For the text-containing cell, return its midpoint in (x, y) coordinate format. 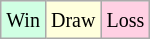
Draw (72, 20)
Loss (126, 20)
Win (24, 20)
